Search for the cell housing the specified text and yield its [X, Y] center coordinate. 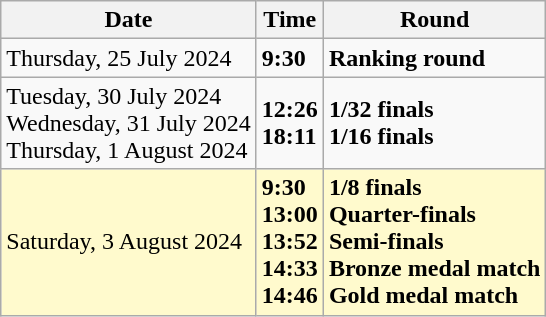
Tuesday, 30 July 2024Wednesday, 31 July 2024Thursday, 1 August 2024 [129, 123]
Ranking round [434, 58]
Thursday, 25 July 2024 [129, 58]
Time [290, 20]
Saturday, 3 August 2024 [129, 242]
12:2618:11 [290, 123]
9:3013:0013:5214:3314:46 [290, 242]
1/32 finals1/16 finals [434, 123]
Round [434, 20]
9:30 [290, 58]
1/8 finalsQuarter-finalsSemi-finalsBronze medal matchGold medal match [434, 242]
Date [129, 20]
